From the cell containing the given text, extract its center point as (X, Y) coordinate. 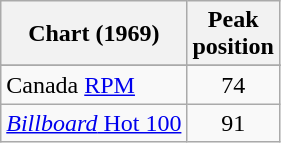
Peakposition (233, 34)
74 (233, 85)
Canada RPM (94, 85)
Billboard Hot 100 (94, 123)
91 (233, 123)
Chart (1969) (94, 34)
